Capture the cell that displays the provided text and extract its [x, y] central coordinate. 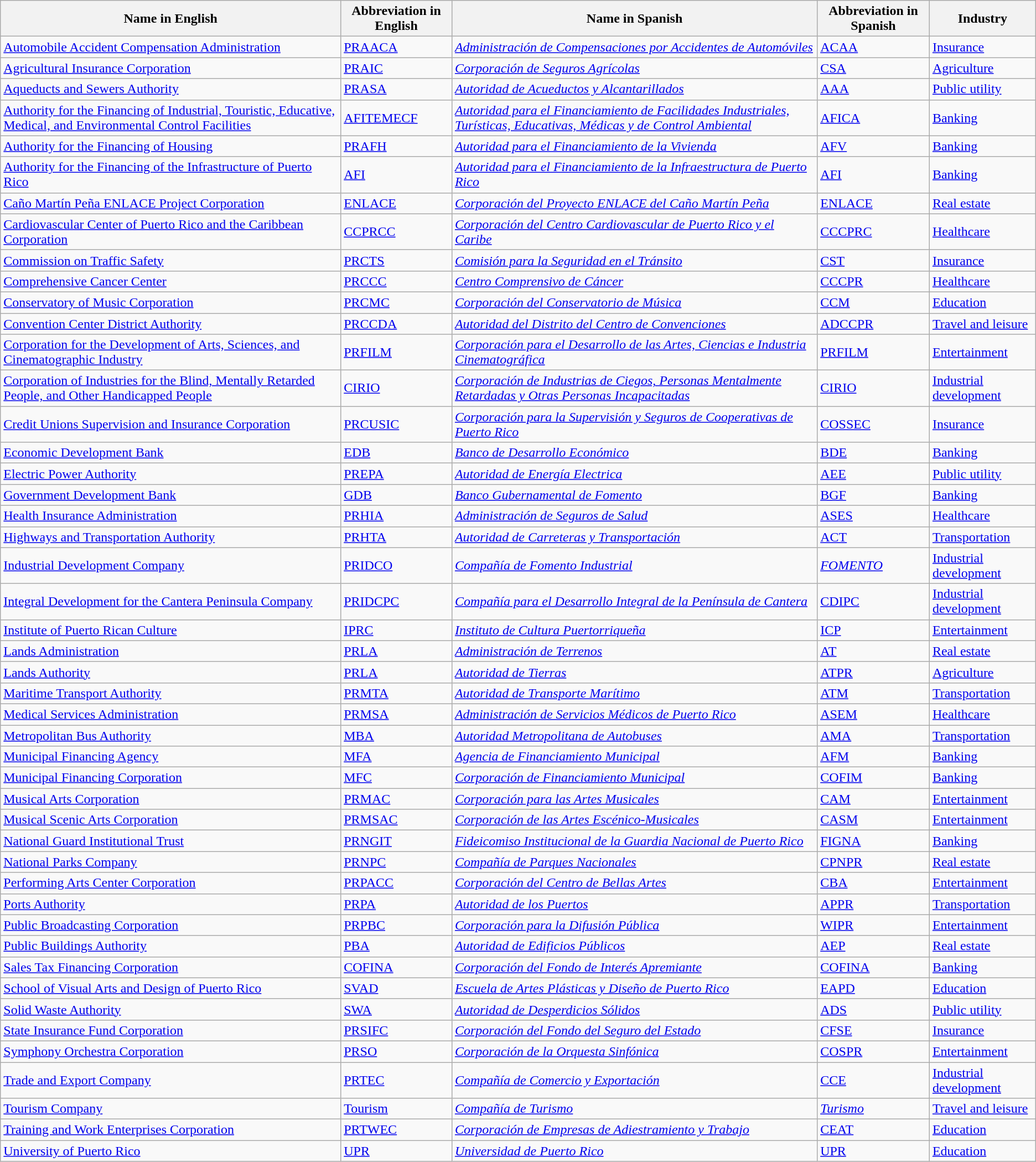
Agencia de Financiamiento Municipal [634, 757]
Musical Arts Corporation [170, 799]
Autoridad para el Financiamiento de la Vivienda [634, 146]
Corporación de Industrias de Ciegos, Personas Mentalmente Retardadas y Otras Personas Incapacitadas [634, 389]
ACT [873, 537]
PRPBC [396, 925]
School of Visual Arts and Design of Puerto Rico [170, 988]
Tourism [396, 1109]
Autoridad de Transporte Marítimo [634, 693]
Solid Waste Authority [170, 1009]
Corporación de las Artes Escénico-Musicales [634, 820]
Turismo [873, 1109]
MFC [396, 778]
Cardiovascular Center of Puerto Rico and the Caribbean Corporation [170, 231]
Credit Unions Supervision and Insurance Corporation [170, 424]
COFIM [873, 778]
AFV [873, 146]
SVAD [396, 988]
Administración de Servicios Médicos de Puerto Rico [634, 714]
Corporación de Seguros Agrícolas [634, 68]
Universidad de Puerto Rico [634, 1151]
SWA [396, 1009]
Commission on Traffic Safety [170, 260]
Autoridad para el Financiamiento de la Infraestructura de Puerto Rico [634, 175]
ADS [873, 1009]
National Guard Institutional Trust [170, 841]
Corporación del Fondo del Seguro del Estado [634, 1030]
PRIDCO [396, 566]
Corporation of Industries for the Blind, Mentally Retarded People, and Other Handicapped People [170, 389]
CDIPC [873, 601]
Lands Administration [170, 651]
AT [873, 651]
Government Development Bank [170, 495]
PRCUSIC [396, 424]
Integral Development for the Cantera Peninsula Company [170, 601]
Instituto de Cultura Puertorriqueña [634, 630]
Comprehensive Cancer Center [170, 281]
COSPR [873, 1051]
State Insurance Fund Corporation [170, 1030]
Economic Development Bank [170, 453]
MBA [396, 736]
Autoridad de Carreteras y Transportación [634, 537]
Autoridad de los Puertos [634, 904]
CEAT [873, 1130]
Autoridad de Acueductos y Alcantarillados [634, 89]
Public Broadcasting Corporation [170, 925]
Compañía de Parques Nacionales [634, 862]
CAM [873, 799]
APPR [873, 904]
ASEM [873, 714]
Escuela de Artes Plásticas y Diseño de Puerto Rico [634, 988]
Institute of Puerto Rican Culture [170, 630]
EDB [396, 453]
ATM [873, 693]
CCE [873, 1080]
CCM [873, 302]
AMA [873, 736]
PREPA [396, 474]
AEE [873, 474]
BGF [873, 495]
ATPR [873, 672]
CPNPR [873, 862]
Corporación del Fondo de Interés Apremiante [634, 967]
PRPACC [396, 883]
Agricultural Insurance Corporation [170, 68]
Conservatory of Music Corporation [170, 302]
PRCCDA [396, 324]
AFICA [873, 117]
GDB [396, 495]
AFM [873, 757]
Convention Center District Authority [170, 324]
Comisión para la Seguridad en el Tránsito [634, 260]
Compañía de Turismo [634, 1109]
ASES [873, 516]
Medical Services Administration [170, 714]
Trade and Export Company [170, 1080]
Abbreviation in Spanish [873, 19]
CSA [873, 68]
PRNGIT [396, 841]
CCCPR [873, 281]
CASM [873, 820]
AAA [873, 89]
Musical Scenic Arts Corporation [170, 820]
Industry [982, 19]
University of Puerto Rico [170, 1151]
Lands Authority [170, 672]
Electric Power Authority [170, 474]
AEP [873, 946]
PRMAC [396, 799]
PRCCC [396, 281]
Municipal Financing Corporation [170, 778]
Corporación de Financiamiento Municipal [634, 778]
ACAA [873, 47]
Administración de Terrenos [634, 651]
Authority for the Financing of Industrial, Touristic, Educative, Medical, and Environmental Control Facilities [170, 117]
Autoridad Metropolitana de Autobuses [634, 736]
BDE [873, 453]
PRCTS [396, 260]
Corporación de la Orquesta Sinfónica [634, 1051]
IPRC [396, 630]
FOMENTO [873, 566]
Autoridad de Edificios Públicos [634, 946]
ADCCPR [873, 324]
PRAACA [396, 47]
Corporación de Empresas de Adiestramiento y Trabajo [634, 1130]
Administración de Seguros de Salud [634, 516]
Highways and Transportation Authority [170, 537]
PRAFH [396, 146]
WIPR [873, 925]
PRHTA [396, 537]
PRHIA [396, 516]
Maritime Transport Authority [170, 693]
Training and Work Enterprises Corporation [170, 1130]
MFA [396, 757]
ICP [873, 630]
Autoridad de Desperdicios Sólidos [634, 1009]
Municipal Financing Agency [170, 757]
Symphony Orchestra Corporation [170, 1051]
Authority for the Financing of the Infrastructure of Puerto Rico [170, 175]
EAPD [873, 988]
FIGNA [873, 841]
CBA [873, 883]
Health Insurance Administration [170, 516]
Compañía de Fomento Industrial [634, 566]
PRPA [396, 904]
Fideicomiso Institucional de la Guardia Nacional de Puerto Rico [634, 841]
PRIDCPC [396, 601]
CST [873, 260]
Corporación del Proyecto ENLACE del Caño Martín Peña [634, 203]
Banco de Desarrollo Económico [634, 453]
Corporación para las Artes Musicales [634, 799]
PRMSAC [396, 820]
CCPRCC [396, 231]
PRASA [396, 89]
Corporación para el Desarrollo de las Artes, Ciencias e Industria Cinematográfica [634, 352]
Abbreviation in English [396, 19]
Ports Authority [170, 904]
PBA [396, 946]
Aqueducts and Sewers Authority [170, 89]
Corporación del Centro Cardiovascular de Puerto Rico y el Caribe [634, 231]
Autoridad de Energía Electrica [634, 474]
Compañía para el Desarrollo Integral de la Península de Cantera [634, 601]
Centro Comprensivo de Cáncer [634, 281]
CCCPRC [873, 231]
PRSO [396, 1051]
Autoridad del Distrito del Centro de Convenciones [634, 324]
Autoridad de Tierras [634, 672]
Name in English [170, 19]
PRAIC [396, 68]
Authority for the Financing of Housing [170, 146]
Name in Spanish [634, 19]
Administración de Compensaciones por Accidentes de Automóviles [634, 47]
Public Buildings Authority [170, 946]
Compañía de Comercio y Exportación [634, 1080]
Industrial Development Company [170, 566]
PRTWEC [396, 1130]
PRNPC [396, 862]
Automobile Accident Compensation Administration [170, 47]
Banco Gubernamental de Fomento [634, 495]
AFITEMECF [396, 117]
Corporación del Centro de Bellas Artes [634, 883]
Corporación para la Difusión Pública [634, 925]
Performing Arts Center Corporation [170, 883]
Caño Martín Peña ENLACE Project Corporation [170, 203]
Tourism Company [170, 1109]
Sales Tax Financing Corporation [170, 967]
Metropolitan Bus Authority [170, 736]
PRTEC [396, 1080]
PRSIFC [396, 1030]
PRMSA [396, 714]
Autoridad para el Financiamiento de Facilidades Industriales, Turísticas, Educativas, Médicas y de Control Ambiental [634, 117]
National Parks Company [170, 862]
COSSEC [873, 424]
PRCMC [396, 302]
Corporation for the Development of Arts, Sciences, and Cinematographic Industry [170, 352]
CFSE [873, 1030]
Corporación para la Supervisión y Seguros de Cooperativas de Puerto Rico [634, 424]
PRMTA [396, 693]
Corporación del Conservatorio de Música [634, 302]
